Pinpoint the cell where the given text exists, returning its (x, y) midpoint coordinate. 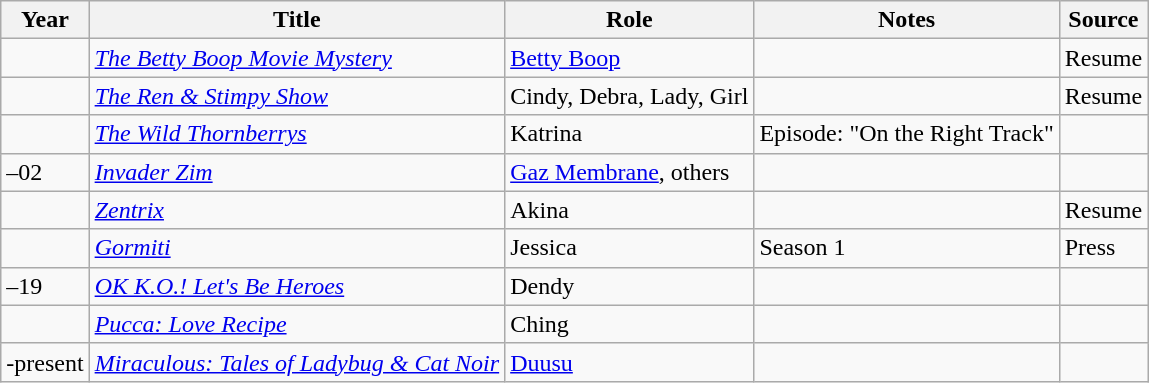
Notes (906, 20)
–02 (45, 172)
OK K.O.! Let's Be Heroes (297, 286)
Ching (630, 324)
Title (297, 20)
Betty Boop (630, 58)
Pucca: Love Recipe (297, 324)
Akina (630, 210)
Miraculous: Tales of Ladybug & Cat Noir (297, 362)
Press (1103, 248)
Source (1103, 20)
Jessica (630, 248)
The Wild Thornberrys (297, 134)
Invader Zim (297, 172)
Katrina (630, 134)
Season 1 (906, 248)
Gaz Membrane, others (630, 172)
Cindy, Debra, Lady, Girl (630, 96)
Episode: "On the Right Track" (906, 134)
Dendy (630, 286)
Zentrix (297, 210)
The Ren & Stimpy Show (297, 96)
Year (45, 20)
Role (630, 20)
The Betty Boop Movie Mystery (297, 58)
Duusu (630, 362)
–19 (45, 286)
-present (45, 362)
Gormiti (297, 248)
